Detect which cell encompasses the target text, then output its [X, Y] center coordinate. 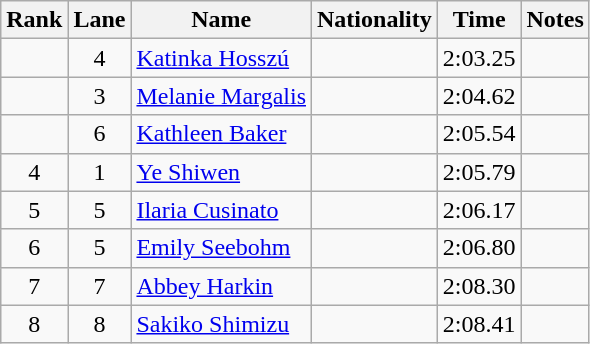
Name [222, 20]
1 [100, 172]
Abbey Harkin [222, 286]
Notes [555, 20]
2:03.25 [479, 58]
Lane [100, 20]
2:08.30 [479, 286]
Melanie Margalis [222, 96]
Ilaria Cusinato [222, 210]
Rank [34, 20]
Nationality [375, 20]
Time [479, 20]
2:05.79 [479, 172]
Sakiko Shimizu [222, 324]
Katinka Hosszú [222, 58]
Ye Shiwen [222, 172]
3 [100, 96]
Emily Seebohm [222, 248]
Kathleen Baker [222, 134]
2:05.54 [479, 134]
2:08.41 [479, 324]
2:06.80 [479, 248]
2:04.62 [479, 96]
2:06.17 [479, 210]
